Return the [x, y] coordinate for the center point of the cell that contains the specified text.  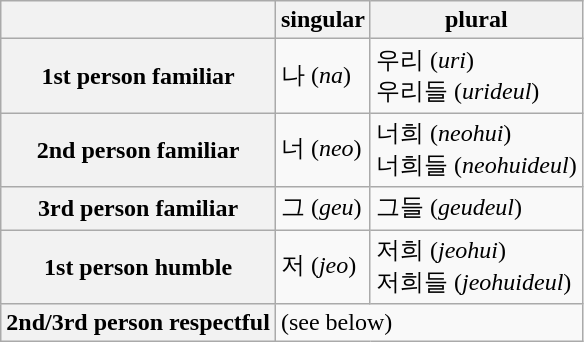
1st person familiar [138, 76]
너희 (neohui) 너희들 (neohuideul) [476, 150]
2nd person familiar [138, 150]
plural [476, 20]
나 (na) [322, 76]
1st person humble [138, 267]
저희 (jeohui) 저희들 (jeohuideul) [476, 267]
singular [322, 20]
그들 (geudeul) [476, 208]
저 (jeo) [322, 267]
그 (geu) [322, 208]
3rd person familiar [138, 208]
우리 (uri) 우리들 (urideul) [476, 76]
2nd/3rd person respectful [138, 323]
(see below) [428, 323]
너 (neo) [322, 150]
